Pinpoint the cell where the given text exists, returning its (X, Y) midpoint coordinate. 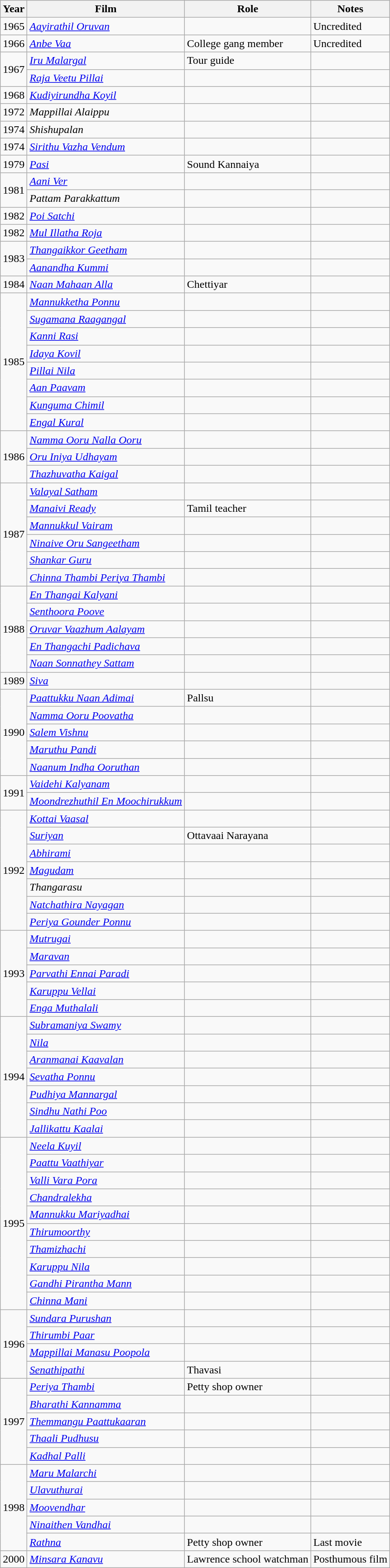
Subramaniya Swamy (106, 1025)
2000 (14, 1559)
Pudhiya Mannargal (106, 1094)
Paattukku Naan Adimai (106, 698)
Enga Muthalali (106, 1008)
Valli Vara Pora (106, 1180)
1965 (14, 26)
Valayal Satham (106, 491)
Rathna (106, 1542)
1981 (14, 190)
Themmangu Paattukaaran (106, 1421)
Kadhal Palli (106, 1456)
Chandralekha (106, 1197)
Manaivi Ready (106, 509)
Moondrezhuthil En Moochirukkum (106, 801)
Pillai Nila (106, 371)
Naan Mahaan Alla (106, 285)
Abhirami (106, 853)
Aan Paavam (106, 388)
Ninaithen Vandhai (106, 1525)
Mutrugai (106, 939)
Minsara Kanavu (106, 1559)
Raja Veetu Pillai (106, 78)
1966 (14, 43)
Posthumous film (350, 1559)
Thaali Pudhusu (106, 1439)
Mappillai Alaippu (106, 112)
Sundara Purushan (106, 1318)
Thangarasu (106, 887)
Aranmanai Kaavalan (106, 1060)
Kudiyirundha Koyil (106, 95)
Karuppu Vellai (106, 991)
Iru Malargal (106, 61)
Namma Ooru Nalla Ooru (106, 439)
Senthoora Poove (106, 612)
Sirithu Vazha Vendum (106, 147)
1991 (14, 793)
Namma Ooru Poovatha (106, 715)
Neela Kuyil (106, 1146)
Kunguma Chimil (106, 405)
Senathipathi (106, 1370)
Sindhu Nathi Poo (106, 1111)
Sound Kannaiya (247, 164)
Sevatha Ponnu (106, 1077)
Bharathi Kannamma (106, 1404)
Pattam Parakkattum (106, 198)
1979 (14, 164)
Year (14, 9)
Thirumoorthy (106, 1232)
Oruvar Vaazhum Aalayam (106, 629)
Moovendhar (106, 1507)
Tamil teacher (247, 509)
1984 (14, 285)
Shankar Guru (106, 560)
Parvathi Ennai Paradi (106, 973)
Thazhuvatha Kaigal (106, 474)
Nila (106, 1042)
Mul Illatha Roja (106, 233)
Anbe Vaa (106, 43)
Mannukketha Ponnu (106, 302)
1992 (14, 870)
Karuppu Nila (106, 1266)
Periya Gounder Ponnu (106, 922)
1996 (14, 1344)
Pallsu (247, 698)
Paattu Vaathiyar (106, 1163)
1968 (14, 95)
1987 (14, 534)
Aanandha Kummi (106, 267)
Pasi (106, 164)
1990 (14, 732)
Sugamana Raagangal (106, 319)
Maruthu Pandi (106, 749)
Film (106, 9)
Notes (350, 9)
1993 (14, 973)
Shishupalan (106, 129)
1994 (14, 1077)
1985 (14, 362)
Naan Sonnathey Sattam (106, 663)
Role (247, 9)
1998 (14, 1507)
Mannukku Mariyadhai (106, 1215)
Idaya Kovil (106, 353)
Chinna Thambi Periya Thambi (106, 577)
1983 (14, 259)
Ninaive Oru Sangeetham (106, 543)
Thirumbi Paar (106, 1335)
Suriyan (106, 836)
1997 (14, 1421)
1967 (14, 69)
Vaidehi Kalyanam (106, 784)
Salem Vishnu (106, 732)
Last movie (350, 1542)
Chettiyar (247, 285)
Aayirathil Oruvan (106, 26)
1972 (14, 112)
Ulavuthurai (106, 1490)
1995 (14, 1224)
Lawrence school watchman (247, 1559)
En Thangai Kalyani (106, 595)
Thangaikkor Geetham (106, 250)
College gang member (247, 43)
1989 (14, 681)
Aani Ver (106, 181)
Maravan (106, 956)
En Thangachi Padichava (106, 646)
Siva (106, 681)
Ottavaai Narayana (247, 836)
Natchathira Nayagan (106, 905)
Naanum Indha Ooruthan (106, 767)
Gandhi Pirantha Mann (106, 1283)
Thamizhachi (106, 1249)
Poi Satchi (106, 216)
Mannukkul Vairam (106, 526)
1986 (14, 457)
Kottai Vaasal (106, 819)
Engal Kural (106, 422)
Jallikattu Kaalai (106, 1129)
Thavasi (247, 1370)
Periya Thambi (106, 1387)
Chinna Mani (106, 1301)
Maru Malarchi (106, 1473)
1988 (14, 629)
Tour guide (247, 61)
Oru Iniya Udhayam (106, 457)
Mappillai Manasu Poopola (106, 1353)
Magudam (106, 870)
Kanni Rasi (106, 336)
